Extract the (X, Y) coordinate from the center of the cell holding the provided text.  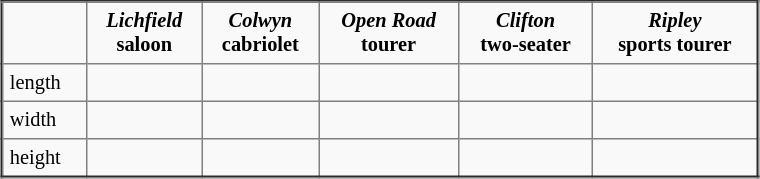
Lichfieldsaloon (144, 32)
width (44, 120)
height (44, 157)
length (44, 82)
Cliftontwo-seater (525, 32)
Colwyncabriolet (260, 32)
Open Roadtourer (389, 32)
Ripleysports tourer (676, 32)
